For the text-containing cell, return its midpoint in (x, y) coordinate format. 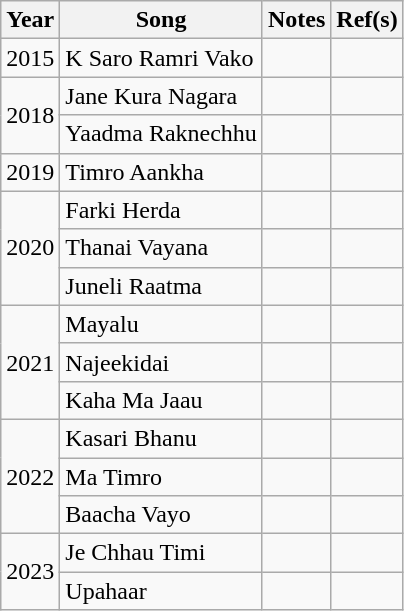
Je Chhau Timi (162, 553)
Najeekidai (162, 362)
K Saro Ramri Vako (162, 58)
Year (30, 20)
Jane Kura Nagara (162, 96)
Kaha Ma Jaau (162, 400)
Upahaar (162, 591)
2018 (30, 115)
Song (162, 20)
2020 (30, 248)
Ref(s) (367, 20)
Timro Aankha (162, 172)
Mayalu (162, 324)
Ma Timro (162, 477)
2023 (30, 572)
2021 (30, 362)
Kasari Bhanu (162, 438)
Yaadma Raknechhu (162, 134)
Farki Herda (162, 210)
2019 (30, 172)
Baacha Vayo (162, 515)
Juneli Raatma (162, 286)
Notes (296, 20)
Thanai Vayana (162, 248)
2015 (30, 58)
2022 (30, 476)
